Provide the [x, y] coordinate of the cell's center where the given text is located.  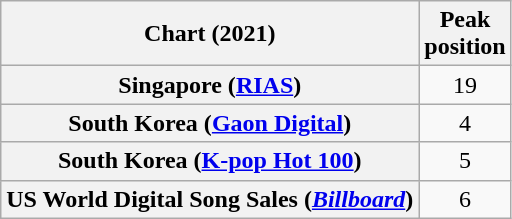
6 [465, 199]
Singapore (RIAS) [210, 85]
4 [465, 123]
US World Digital Song Sales (Billboard) [210, 199]
Peakposition [465, 34]
South Korea (Gaon Digital) [210, 123]
Chart (2021) [210, 34]
5 [465, 161]
South Korea (K-pop Hot 100) [210, 161]
19 [465, 85]
